Pinpoint the cell where the given text exists, returning its (X, Y) midpoint coordinate. 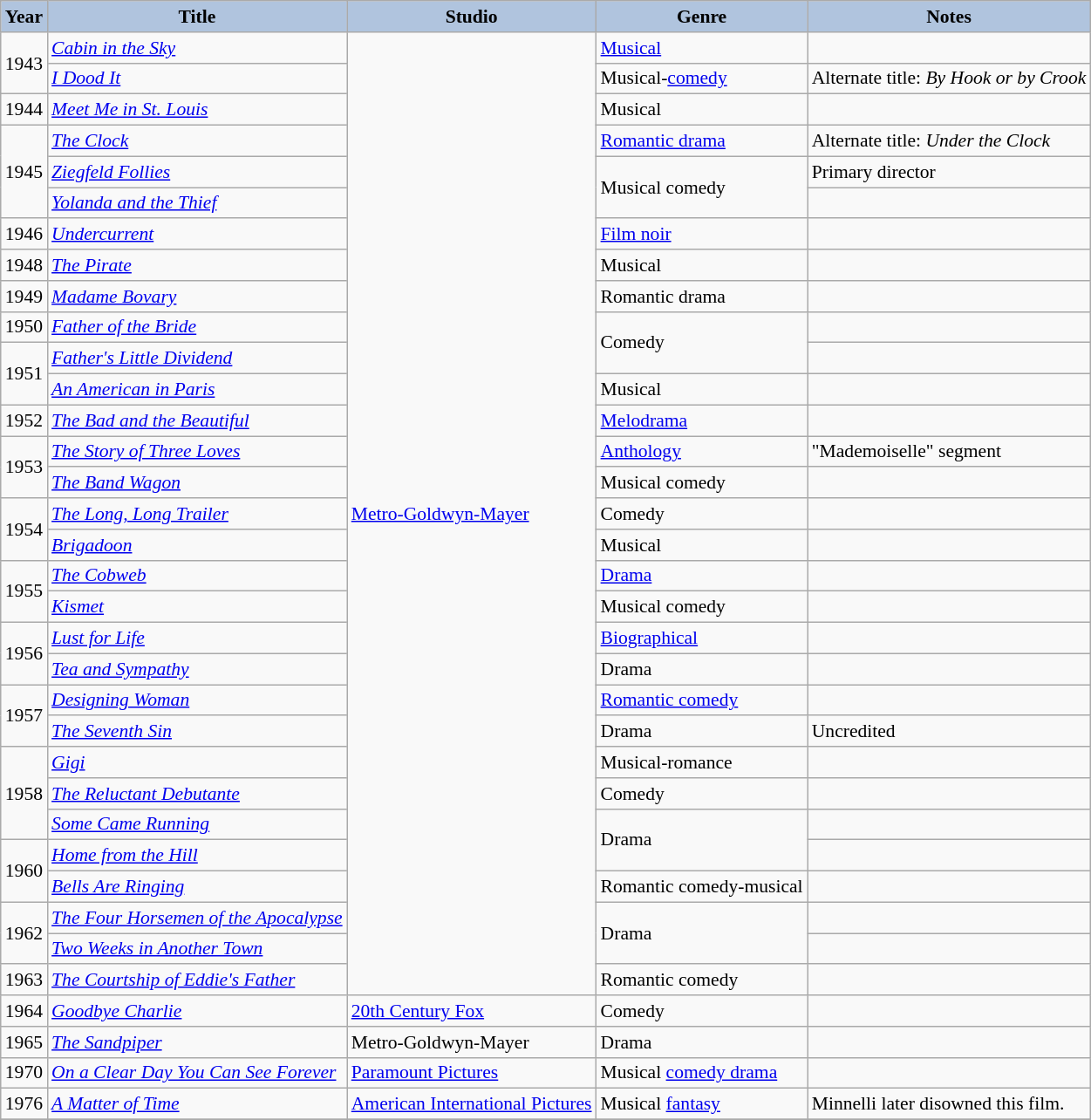
Undercurrent (197, 235)
1946 (24, 235)
The Long, Long Trailer (197, 514)
Studio (472, 17)
American International Pictures (472, 1104)
Title (197, 17)
Genre (702, 17)
Madame Bovary (197, 297)
Notes (949, 17)
The Bad and the Beautiful (197, 420)
1962 (24, 933)
The Courtship of Eddie's Father (197, 980)
1945 (24, 173)
Home from the Hill (197, 856)
Minnelli later disowned this film. (949, 1104)
Goodbye Charlie (197, 1011)
1960 (24, 871)
The Cobweb (197, 576)
Father's Little Dividend (197, 359)
1958 (24, 794)
1953 (24, 468)
Film noir (702, 235)
The Band Wagon (197, 483)
1955 (24, 591)
Biographical (702, 639)
20th Century Fox (472, 1011)
Two Weeks in Another Town (197, 949)
Lust for Life (197, 639)
Brigadoon (197, 545)
Musical-romance (702, 762)
Tea and Sympathy (197, 669)
Some Came Running (197, 824)
A Matter of Time (197, 1104)
1957 (24, 715)
1964 (24, 1011)
The Story of Three Loves (197, 452)
1976 (24, 1104)
Gigi (197, 762)
Musical comedy drama (702, 1073)
1950 (24, 327)
Alternate title: Under the Clock (949, 141)
On a Clear Day You Can See Forever (197, 1073)
Designing Woman (197, 700)
1970 (24, 1073)
Year (24, 17)
Yolanda and the Thief (197, 203)
1956 (24, 654)
The Pirate (197, 265)
Alternate title: By Hook or by Crook (949, 79)
1963 (24, 980)
"Mademoiselle" segment (949, 452)
Musical-comedy (702, 79)
Melodrama (702, 420)
1943 (24, 63)
An American in Paris (197, 390)
1948 (24, 265)
Ziegfeld Follies (197, 172)
Paramount Pictures (472, 1073)
Musical fantasy (702, 1104)
Romantic comedy-musical (702, 887)
1952 (24, 420)
The Sandpiper (197, 1042)
Father of the Bride (197, 327)
1949 (24, 297)
The Clock (197, 141)
Primary director (949, 172)
1965 (24, 1042)
Bells Are Ringing (197, 887)
1944 (24, 110)
1951 (24, 373)
The Reluctant Debutante (197, 794)
The Four Horsemen of the Apocalypse (197, 918)
Uncredited (949, 732)
1954 (24, 529)
The Seventh Sin (197, 732)
Kismet (197, 607)
Cabin in the Sky (197, 48)
I Dood It (197, 79)
Meet Me in St. Louis (197, 110)
Anthology (702, 452)
